Search for the cell housing the specified text and yield its [X, Y] center coordinate. 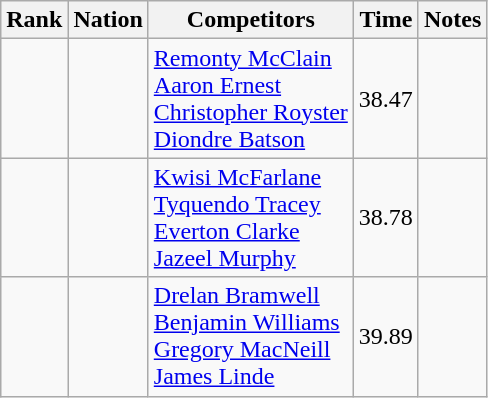
Notes [452, 20]
39.89 [386, 336]
Drelan BramwellBenjamin WilliamsGregory MacNeillJames Linde [250, 336]
Nation [108, 20]
38.78 [386, 218]
Competitors [250, 20]
Rank [34, 20]
38.47 [386, 98]
Time [386, 20]
Remonty McClainAaron ErnestChristopher RoysterDiondre Batson [250, 98]
Kwisi McFarlaneTyquendo TraceyEverton ClarkeJazeel Murphy [250, 218]
